Capture the cell that displays the provided text and extract its [X, Y] central coordinate. 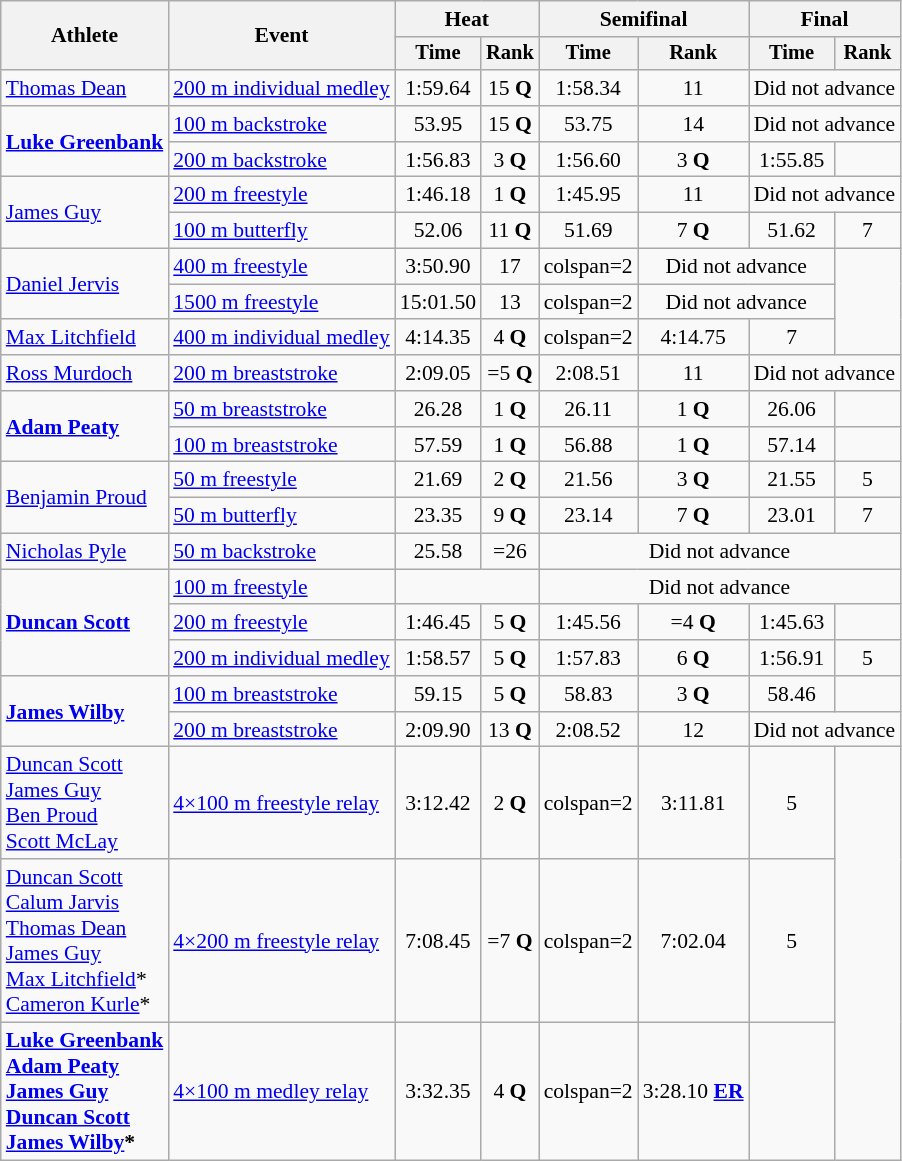
1:56.83 [438, 160]
Thomas Dean [84, 88]
Duncan ScottJames GuyBen ProudScott McLay [84, 803]
200 m backstroke [282, 160]
1:46.18 [438, 195]
11 Q [510, 231]
51.69 [588, 231]
=5 Q [510, 373]
21.55 [792, 480]
50 m backstroke [282, 552]
400 m individual medley [282, 338]
Max Litchfield [84, 338]
100 m freestyle [282, 587]
56.88 [588, 445]
3:12.42 [438, 803]
21.56 [588, 480]
Ross Murdoch [84, 373]
Adam Peaty [84, 426]
4×200 m freestyle relay [282, 940]
7:08.45 [438, 940]
4:14.75 [694, 338]
Benjamin Proud [84, 498]
4×100 m medley relay [282, 1092]
Semifinal [644, 19]
26.06 [792, 409]
100 m butterfly [282, 231]
15:01.50 [438, 302]
Luke GreenbankAdam PeatyJames GuyDuncan ScottJames Wilby* [84, 1092]
23.14 [588, 516]
Event [282, 36]
Duncan ScottCalum JarvisThomas DeanJames GuyMax Litchfield*Cameron Kurle* [84, 940]
3:32.35 [438, 1092]
1:56.60 [588, 160]
52.06 [438, 231]
Nicholas Pyle [84, 552]
50 m freestyle [282, 480]
1:59.64 [438, 88]
13 [510, 302]
400 m freestyle [282, 267]
57.59 [438, 445]
23.01 [792, 516]
23.35 [438, 516]
12 [694, 730]
50 m butterfly [282, 516]
3:28.10 ER [694, 1092]
1:45.63 [792, 623]
14 [694, 124]
Daniel Jervis [84, 284]
13 Q [510, 730]
51.62 [792, 231]
7:02.04 [694, 940]
1:55.85 [792, 160]
25.58 [438, 552]
Final [825, 19]
21.69 [438, 480]
53.95 [438, 124]
57.14 [792, 445]
2:08.52 [588, 730]
1:58.57 [438, 658]
2:09.90 [438, 730]
4×100 m freestyle relay [282, 803]
17 [510, 267]
=26 [510, 552]
2:08.51 [588, 373]
1:46.45 [438, 623]
James Wilby [84, 712]
58.46 [792, 694]
1:45.56 [588, 623]
100 m backstroke [282, 124]
26.28 [438, 409]
3:11.81 [694, 803]
6 Q [694, 658]
4:14.35 [438, 338]
1:45.95 [588, 195]
50 m breaststroke [282, 409]
3:50.90 [438, 267]
1:56.91 [792, 658]
59.15 [438, 694]
1:57.83 [588, 658]
1500 m freestyle [282, 302]
Luke Greenbank [84, 142]
26.11 [588, 409]
53.75 [588, 124]
1:58.34 [588, 88]
=7 Q [510, 940]
9 Q [510, 516]
Athlete [84, 36]
58.83 [588, 694]
=4 Q [694, 623]
Heat [467, 19]
2:09.05 [438, 373]
James Guy [84, 212]
Duncan Scott [84, 622]
